Return [x, y] of the center of cell containing provided text 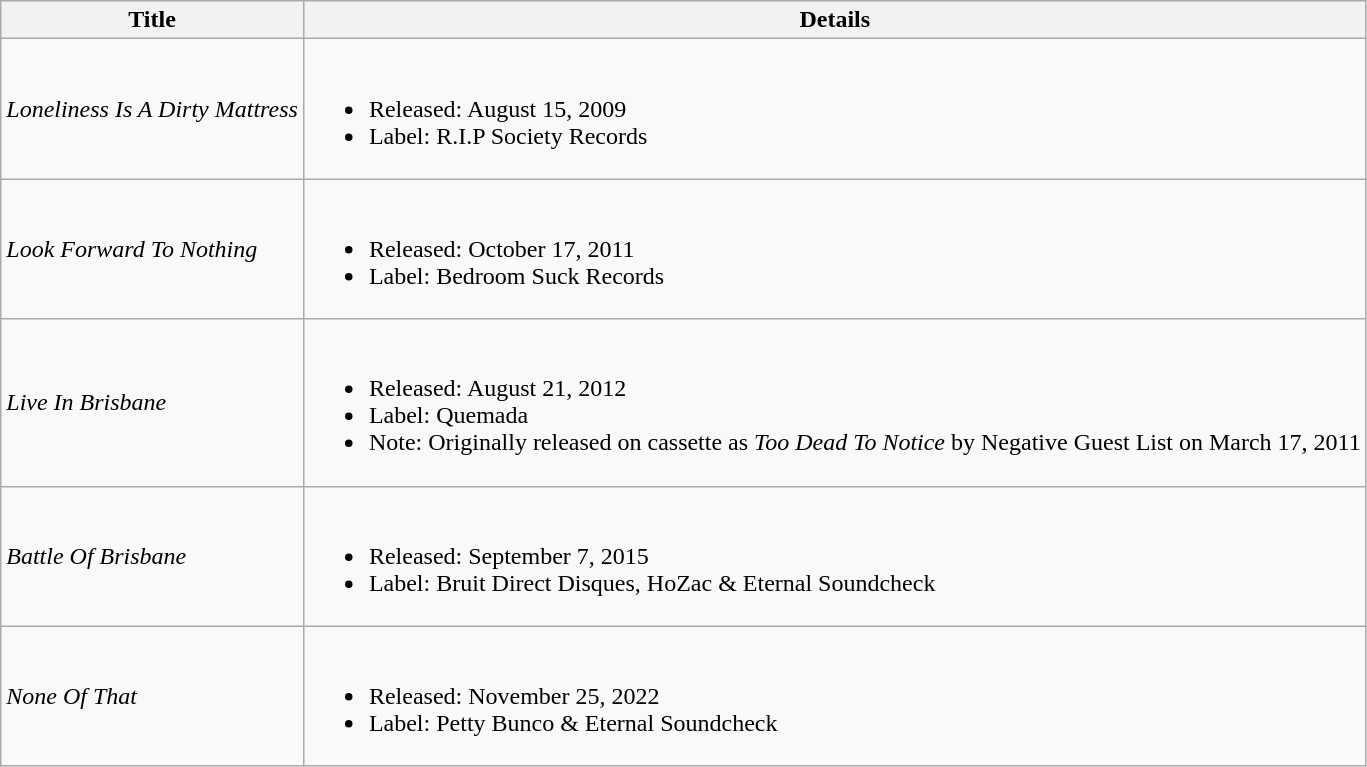
None Of That [152, 696]
Details [834, 20]
Live In Brisbane [152, 402]
Title [152, 20]
Battle Of Brisbane [152, 556]
Released: November 25, 2022Label: Petty Bunco & Eternal Soundcheck [834, 696]
Released: August 21, 2012Label: QuemadaNote: Originally released on cassette as Too Dead To Notice by Negative Guest List on March 17, 2011 [834, 402]
Released: October 17, 2011Label: Bedroom Suck Records [834, 249]
Released: August 15, 2009Label: R.I.P Society Records [834, 109]
Loneliness Is A Dirty Mattress [152, 109]
Look Forward To Nothing [152, 249]
Released: September 7, 2015Label: Bruit Direct Disques, HoZac & Eternal Soundcheck [834, 556]
